Extract the (x, y) coordinate from the center of the cell holding the provided text.  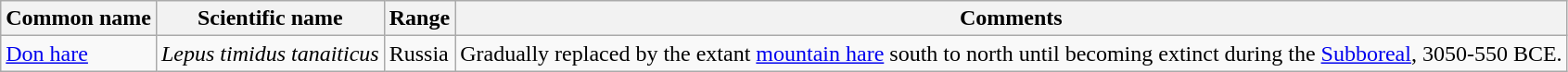
Russia (419, 54)
Comments (1011, 18)
Don hare (79, 54)
Scientific name (270, 18)
Range (419, 18)
Gradually replaced by the extant mountain hare south to north until becoming extinct during the Subboreal, 3050-550 BCE. (1011, 54)
Lepus timidus tanaiticus (270, 54)
Common name (79, 18)
